From the cell containing the given text, extract its center point as [X, Y] coordinate. 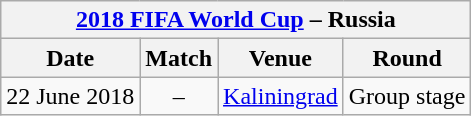
2018 FIFA World Cup – Russia [236, 20]
22 June 2018 [70, 96]
Kaliningrad [281, 96]
Round [407, 58]
Venue [281, 58]
Match [179, 58]
Date [70, 58]
Group stage [407, 96]
– [179, 96]
